Return [x, y] of the center of cell containing provided text 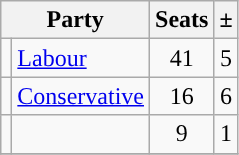
9 [182, 134]
41 [182, 58]
Labour [81, 58]
Seats [182, 20]
1 [226, 134]
Party [76, 20]
5 [226, 58]
6 [226, 96]
± [226, 20]
Conservative [81, 96]
16 [182, 96]
